Return the [x, y] coordinate for the center point of the cell that contains the specified text.  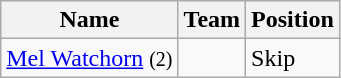
Mel Watchorn (2) [90, 58]
Skip [293, 58]
Position [293, 20]
Team [212, 20]
Name [90, 20]
